Extract the (X, Y) coordinate from the center of the cell holding the provided text.  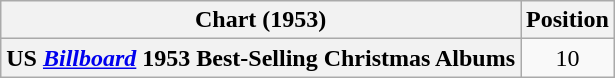
US Billboard 1953 Best-Selling Christmas Albums (261, 58)
10 (568, 58)
Position (568, 20)
Chart (1953) (261, 20)
